For the text-containing cell, return its midpoint in [X, Y] coordinate format. 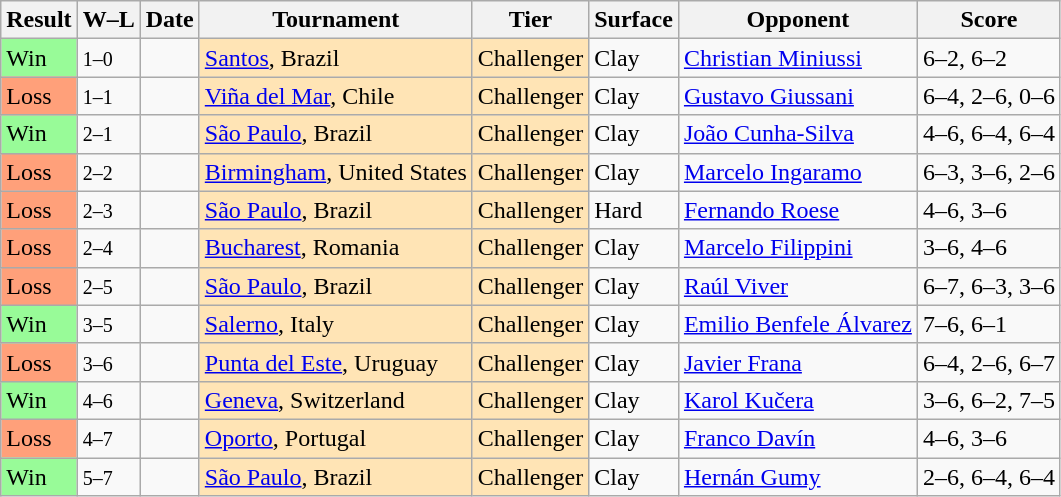
Karol Kučera [798, 400]
Hard [634, 210]
Salerno, Italy [336, 324]
Bucharest, Romania [336, 248]
3–6, 6–2, 7–5 [988, 400]
Marcelo Filippini [798, 248]
4–6, 6–4, 6–4 [988, 134]
Raúl Viver [798, 286]
1–0 [108, 58]
3–6, 4–6 [988, 248]
2–1 [108, 134]
Gustavo Giussani [798, 96]
2–5 [108, 286]
Surface [634, 20]
6–3, 3–6, 2–6 [988, 172]
Score [988, 20]
2–2 [108, 172]
Punta del Este, Uruguay [336, 362]
João Cunha-Silva [798, 134]
1–1 [108, 96]
Emilio Benfele Álvarez [798, 324]
4–7 [108, 438]
Javier Frana [798, 362]
6–4, 2–6, 6–7 [988, 362]
Tournament [336, 20]
2–3 [108, 210]
Christian Miniussi [798, 58]
5–7 [108, 477]
Opponent [798, 20]
Tier [530, 20]
6–2, 6–2 [988, 58]
Fernando Roese [798, 210]
Geneva, Switzerland [336, 400]
Santos, Brazil [336, 58]
3–5 [108, 324]
3–6 [108, 362]
2–6, 6–4, 6–4 [988, 477]
2–4 [108, 248]
7–6, 6–1 [988, 324]
Date [170, 20]
Marcelo Ingaramo [798, 172]
Hernán Gumy [798, 477]
Birmingham, United States [336, 172]
Oporto, Portugal [336, 438]
6–4, 2–6, 0–6 [988, 96]
Result [39, 20]
Viña del Mar, Chile [336, 96]
6–7, 6–3, 3–6 [988, 286]
Franco Davín [798, 438]
4–6 [108, 400]
W–L [108, 20]
